Detect which cell encompasses the target text, then output its [x, y] center coordinate. 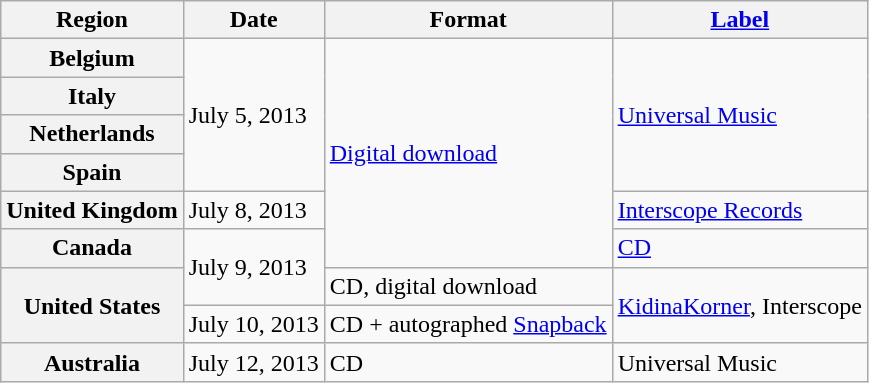
Region [92, 20]
July 12, 2013 [254, 362]
July 8, 2013 [254, 210]
Format [468, 20]
Australia [92, 362]
July 9, 2013 [254, 267]
Interscope Records [740, 210]
Label [740, 20]
Digital download [468, 153]
Spain [92, 172]
July 5, 2013 [254, 115]
CD + autographed Snapback [468, 324]
Italy [92, 96]
United Kingdom [92, 210]
KidinaKorner, Interscope [740, 305]
Date [254, 20]
Belgium [92, 58]
CD, digital download [468, 286]
Canada [92, 248]
Netherlands [92, 134]
United States [92, 305]
July 10, 2013 [254, 324]
